Return (X, Y) of the center of cell containing provided text 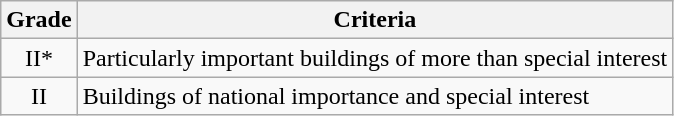
II* (39, 58)
Criteria (375, 20)
Buildings of national importance and special interest (375, 96)
Grade (39, 20)
II (39, 96)
Particularly important buildings of more than special interest (375, 58)
